Identify which cell holds the provided text, then report its (X, Y) central coordinate. 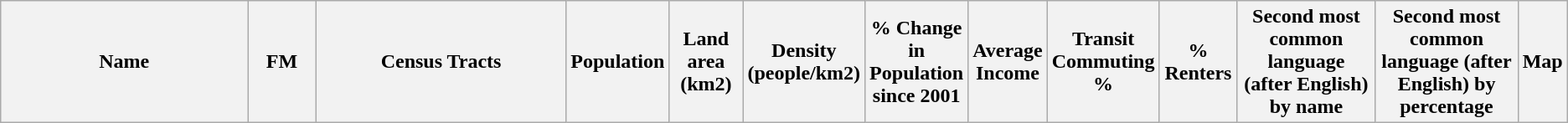
% Renters (1198, 62)
% Change in Population since 2001 (916, 62)
Average Income (1008, 62)
Transit Commuting % (1103, 62)
Name (124, 62)
Second most common language (after English) by percentage (1447, 62)
FM (282, 62)
Land area (km2) (706, 62)
Second most common language (after English) by name (1307, 62)
Census Tracts (441, 62)
Density (people/km2) (804, 62)
Population (618, 62)
Map (1543, 62)
